Provide the [X, Y] coordinate of the cell's center where the given text is located.  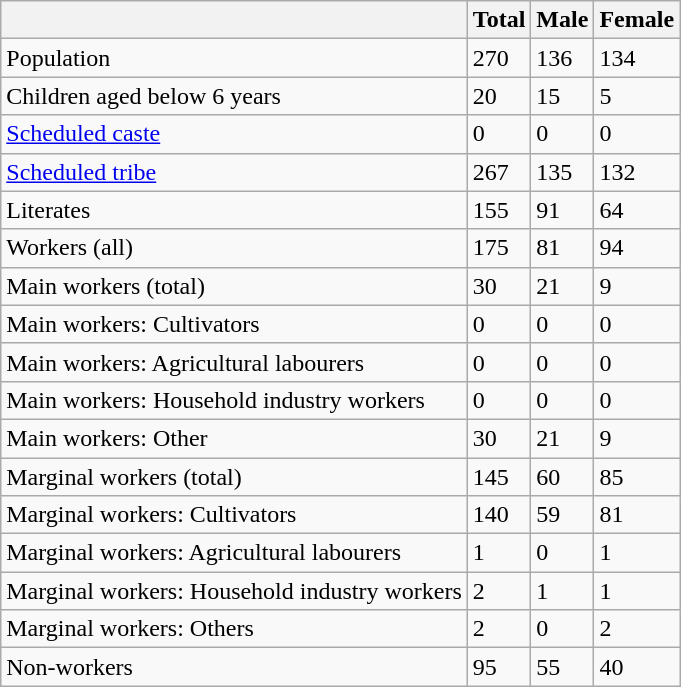
140 [499, 515]
Main workers (total) [234, 286]
267 [499, 172]
15 [562, 96]
91 [562, 210]
Marginal workers: Household industry workers [234, 591]
94 [637, 248]
Population [234, 58]
Children aged below 6 years [234, 96]
Marginal workers: Others [234, 629]
20 [499, 96]
136 [562, 58]
Main workers: Household industry workers [234, 400]
Main workers: Cultivators [234, 324]
Male [562, 20]
Female [637, 20]
Main workers: Agricultural labourers [234, 362]
175 [499, 248]
Literates [234, 210]
95 [499, 667]
Scheduled caste [234, 134]
155 [499, 210]
59 [562, 515]
Total [499, 20]
Scheduled tribe [234, 172]
Marginal workers (total) [234, 477]
Marginal workers: Cultivators [234, 515]
40 [637, 667]
55 [562, 667]
85 [637, 477]
Main workers: Other [234, 438]
132 [637, 172]
64 [637, 210]
134 [637, 58]
145 [499, 477]
Marginal workers: Agricultural labourers [234, 553]
Workers (all) [234, 248]
60 [562, 477]
5 [637, 96]
270 [499, 58]
135 [562, 172]
Non-workers [234, 667]
